Detect which cell encompasses the target text, then output its (X, Y) center coordinate. 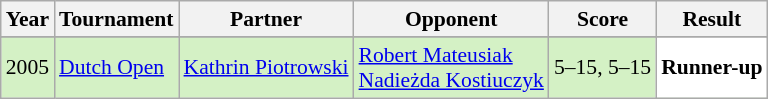
Partner (266, 19)
Score (602, 19)
Robert Mateusiak Nadieżda Kostiuczyk (452, 68)
Opponent (452, 19)
Kathrin Piotrowski (266, 68)
Dutch Open (116, 68)
Year (28, 19)
Runner-up (712, 68)
Result (712, 19)
Tournament (116, 19)
5–15, 5–15 (602, 68)
2005 (28, 68)
